Extract the [x, y] coordinate from the center of the cell holding the provided text.  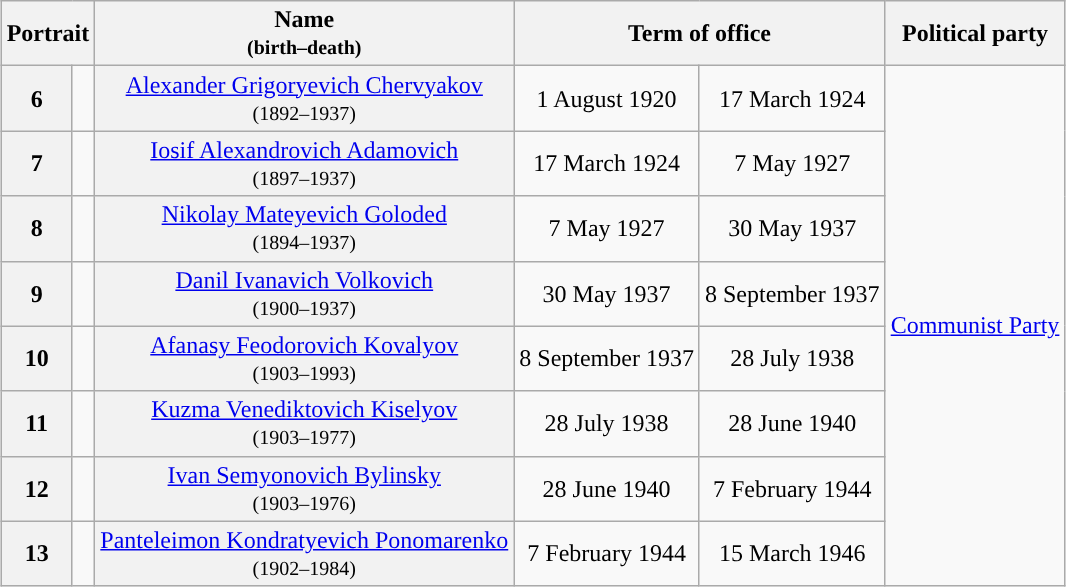
10 [36, 358]
Panteleimon Kondratyevich Ponomarenko(1902–1984) [304, 554]
Afanasy Feodorovich Kovalyov(1903–1993) [304, 358]
6 [36, 98]
Communist Party [975, 326]
Kuzma Venediktovich Kiselyov(1903–1977) [304, 424]
Alexander Grigoryevich Chervyakov(1892–1937) [304, 98]
Term of office [700, 34]
15 March 1946 [792, 554]
1 August 1920 [607, 98]
Political party [975, 34]
7 [36, 164]
13 [36, 554]
Portrait [48, 34]
Name(birth–death) [304, 34]
Danil Ivanavich Volkovich(1900–1937) [304, 294]
Nikolay Mateyevich Goloded(1894–1937) [304, 228]
Ivan Semyonovich Bylinsky(1903–1976) [304, 488]
Iosif Alexandrovich Adamovich(1897–1937) [304, 164]
9 [36, 294]
12 [36, 488]
11 [36, 424]
8 [36, 228]
